Detect which cell encompasses the target text, then output its [X, Y] center coordinate. 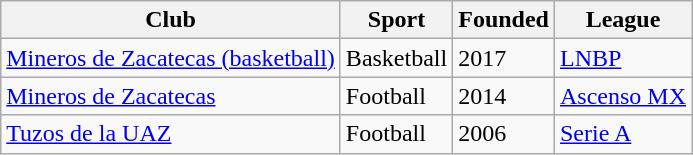
Founded [504, 20]
LNBP [622, 58]
Serie A [622, 134]
Tuzos de la UAZ [171, 134]
Ascenso MX [622, 96]
2006 [504, 134]
Mineros de Zacatecas (basketball) [171, 58]
2014 [504, 96]
Mineros de Zacatecas [171, 96]
Club [171, 20]
Sport [396, 20]
League [622, 20]
Basketball [396, 58]
2017 [504, 58]
